Locate the cell with the specified text and output its [x, y] center coordinate. 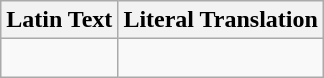
Latin Text [60, 20]
Literal Translation [221, 20]
